Pinpoint the cell where the given text exists, returning its [x, y] midpoint coordinate. 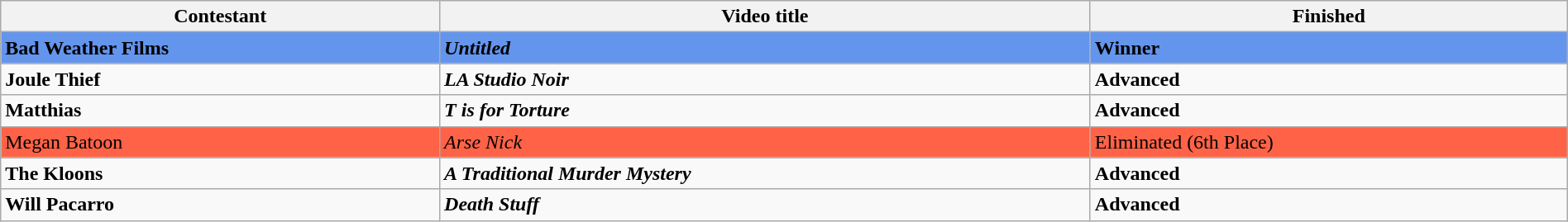
Finished [1328, 17]
Death Stuff [766, 205]
T is for Torture [766, 111]
The Kloons [220, 173]
Eliminated (6th Place) [1328, 142]
Will Pacarro [220, 205]
LA Studio Noir [766, 79]
Video title [766, 17]
Winner [1328, 48]
Matthias [220, 111]
Bad Weather Films [220, 48]
Contestant [220, 17]
A Traditional Murder Mystery [766, 173]
Untitled [766, 48]
Megan Batoon [220, 142]
Joule Thief [220, 79]
Arse Nick [766, 142]
